Output the (X, Y) coordinate of the center of the cell containing the given text.  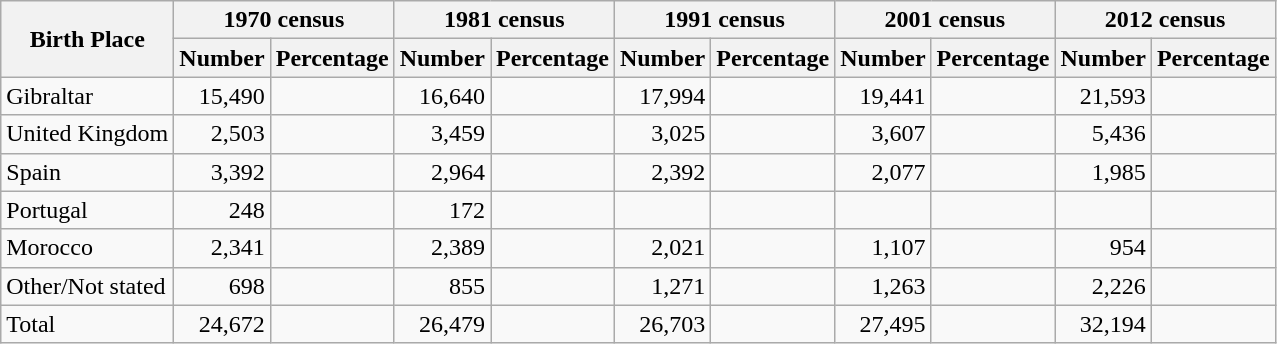
1970 census (284, 20)
2,389 (442, 248)
2,226 (1103, 286)
2012 census (1165, 20)
1,107 (883, 248)
Other/Not stated (88, 286)
United Kingdom (88, 134)
5,436 (1103, 134)
2,021 (662, 248)
Spain (88, 172)
17,994 (662, 96)
27,495 (883, 324)
3,392 (222, 172)
1,263 (883, 286)
Total (88, 324)
1991 census (724, 20)
Birth Place (88, 39)
16,640 (442, 96)
698 (222, 286)
2,964 (442, 172)
15,490 (222, 96)
Morocco (88, 248)
2,077 (883, 172)
19,441 (883, 96)
2001 census (945, 20)
172 (442, 210)
32,194 (1103, 324)
3,607 (883, 134)
26,479 (442, 324)
3,025 (662, 134)
Gibraltar (88, 96)
248 (222, 210)
1,985 (1103, 172)
1,271 (662, 286)
1981 census (504, 20)
24,672 (222, 324)
2,392 (662, 172)
3,459 (442, 134)
2,503 (222, 134)
2,341 (222, 248)
954 (1103, 248)
855 (442, 286)
26,703 (662, 324)
Portugal (88, 210)
21,593 (1103, 96)
